Output the (x, y) coordinate of the center of the cell containing the given text.  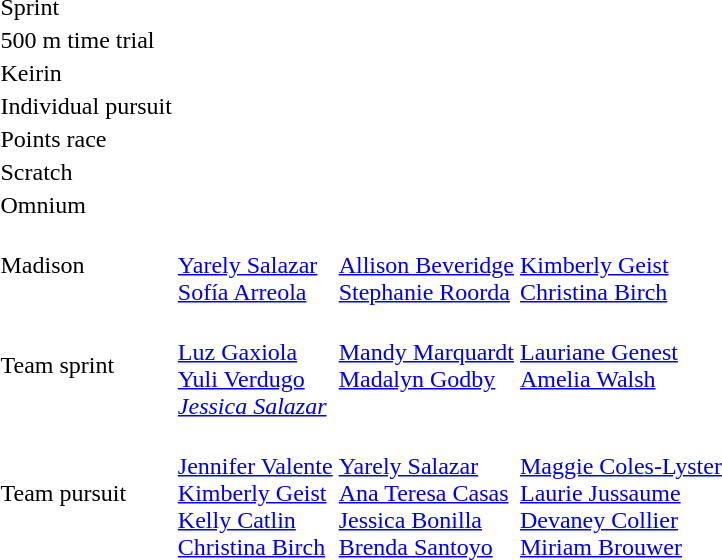
Luz GaxiolaYuli VerdugoJessica Salazar (255, 366)
Allison BeveridgeStephanie Roorda (426, 265)
Yarely SalazarSofía Arreola (255, 265)
Mandy MarquardtMadalyn Godby (426, 366)
